Detect which cell encompasses the target text, then output its (x, y) center coordinate. 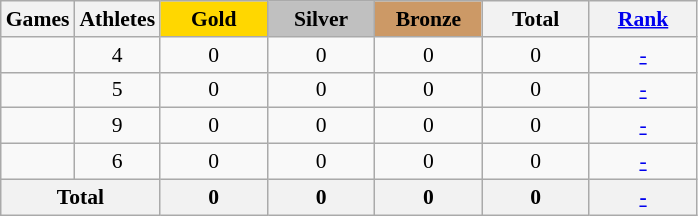
5 (117, 90)
6 (117, 162)
Rank (642, 19)
Silver (320, 19)
Bronze (428, 19)
Games (38, 19)
4 (117, 55)
9 (117, 126)
Gold (214, 19)
Athletes (117, 19)
